Find where the given text appears and provide that cell's center as [X, Y] coordinate. 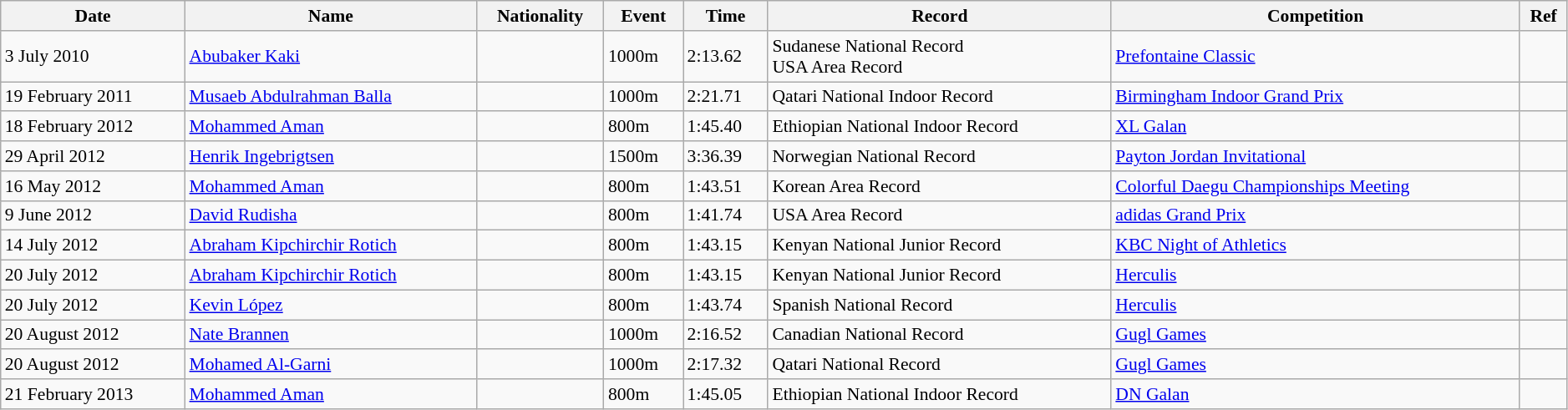
19 February 2011 [94, 97]
adidas Grand Prix [1315, 215]
9 June 2012 [94, 215]
1500m [643, 156]
Kevin López [331, 305]
Payton Jordan Invitational [1315, 156]
Nate Brannen [331, 335]
Sudanese National RecordUSA Area Record [939, 57]
Henrik Ingebrigtsen [331, 156]
Name [331, 16]
Musaeb Abdulrahman Balla [331, 97]
Competition [1315, 16]
Ref [1544, 16]
1:43.74 [726, 305]
DN Galan [1315, 394]
Prefontaine Classic [1315, 57]
Korean Area Record [939, 186]
Record [939, 16]
Mohamed Al-Garni [331, 365]
1:41.74 [726, 215]
KBC Night of Athletics [1315, 245]
3 July 2010 [94, 57]
Time [726, 16]
16 May 2012 [94, 186]
USA Area Record [939, 215]
29 April 2012 [94, 156]
18 February 2012 [94, 127]
XL Galan [1315, 127]
1:43.51 [726, 186]
2:17.32 [726, 365]
Spanish National Record [939, 305]
Nationality [540, 16]
Norwegian National Record [939, 156]
Qatari National Record [939, 365]
1:45.40 [726, 127]
Colorful Daegu Championships Meeting [1315, 186]
3:36.39 [726, 156]
14 July 2012 [94, 245]
Birmingham Indoor Grand Prix [1315, 97]
Event [643, 16]
Abubaker Kaki [331, 57]
2:21.71 [726, 97]
2:16.52 [726, 335]
Qatari National Indoor Record [939, 97]
Canadian National Record [939, 335]
1:45.05 [726, 394]
Date [94, 16]
David Rudisha [331, 215]
21 February 2013 [94, 394]
2:13.62 [726, 57]
